Find where the given text appears and provide that cell's center as (x, y) coordinate. 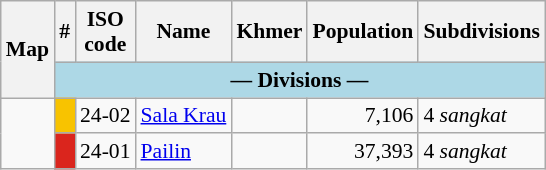
— Divisions — (300, 80)
24-01 (105, 152)
7,106 (362, 116)
Khmer (269, 32)
37,393 (362, 152)
Map (28, 50)
Population (362, 32)
24-02 (105, 116)
Name (183, 32)
# (64, 32)
ISOcode (105, 32)
Sala Krau (183, 116)
Subdivisions (482, 32)
Pailin (183, 152)
